From the cell containing the given text, extract its center point as (X, Y) coordinate. 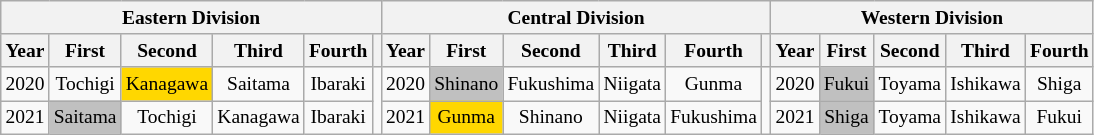
Western Division (932, 18)
Eastern Division (192, 18)
Central Division (576, 18)
